Search for the cell housing the specified text and yield its (X, Y) center coordinate. 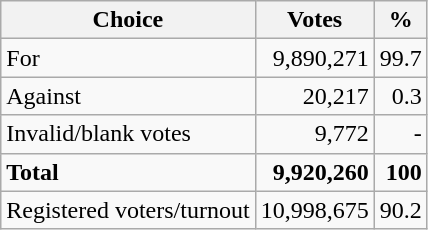
0.3 (400, 96)
9,920,260 (314, 172)
9,890,271 (314, 58)
Votes (314, 20)
10,998,675 (314, 210)
20,217 (314, 96)
Total (128, 172)
100 (400, 172)
Choice (128, 20)
90.2 (400, 210)
9,772 (314, 134)
99.7 (400, 58)
- (400, 134)
Invalid/blank votes (128, 134)
% (400, 20)
For (128, 58)
Against (128, 96)
Registered voters/turnout (128, 210)
